Provide the [x, y] coordinate of the cell's center where the given text is located.  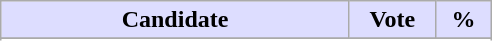
Vote [392, 20]
Candidate [176, 20]
% [463, 20]
